For the text-containing cell, return its midpoint in (x, y) coordinate format. 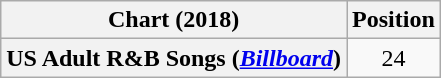
Chart (2018) (174, 20)
US Adult R&B Songs (Billboard) (174, 58)
Position (394, 20)
24 (394, 58)
